Search for the cell housing the specified text and yield its [x, y] center coordinate. 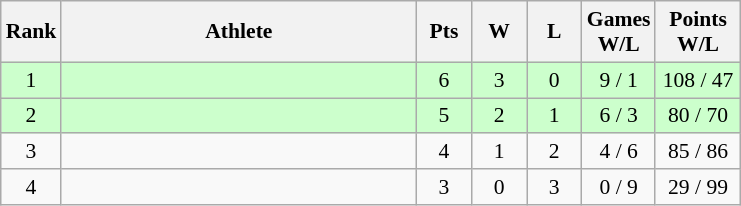
5 [444, 116]
9 / 1 [619, 80]
W [500, 32]
Rank [32, 32]
6 [444, 80]
0 / 9 [619, 187]
GamesW/L [619, 32]
PointsW/L [698, 32]
108 / 47 [698, 80]
85 / 86 [698, 152]
6 / 3 [619, 116]
Athlete [238, 32]
4 / 6 [619, 152]
Pts [444, 32]
80 / 70 [698, 116]
29 / 99 [698, 187]
L [554, 32]
